Scan for the cell matching the given text and deliver its (X, Y) coordinate at center. 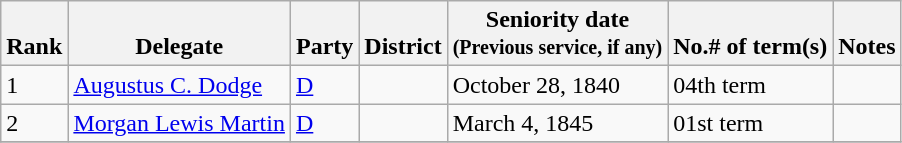
2 (34, 123)
District (403, 34)
Party (324, 34)
Augustus C. Dodge (180, 85)
Notes (867, 34)
No.# of term(s) (750, 34)
March 4, 1845 (558, 123)
1 (34, 85)
Rank (34, 34)
04th term (750, 85)
Delegate (180, 34)
Morgan Lewis Martin (180, 123)
Seniority date(Previous service, if any) (558, 34)
October 28, 1840 (558, 85)
01st term (750, 123)
